Provide the [x, y] coordinate of the cell's center where the given text is located.  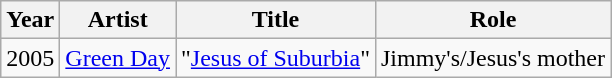
Jimmy's/Jesus's mother [492, 58]
Role [492, 20]
2005 [30, 58]
Year [30, 20]
"Jesus of Suburbia" [276, 58]
Artist [118, 20]
Title [276, 20]
Green Day [118, 58]
